Search for the cell housing the specified text and yield its [X, Y] center coordinate. 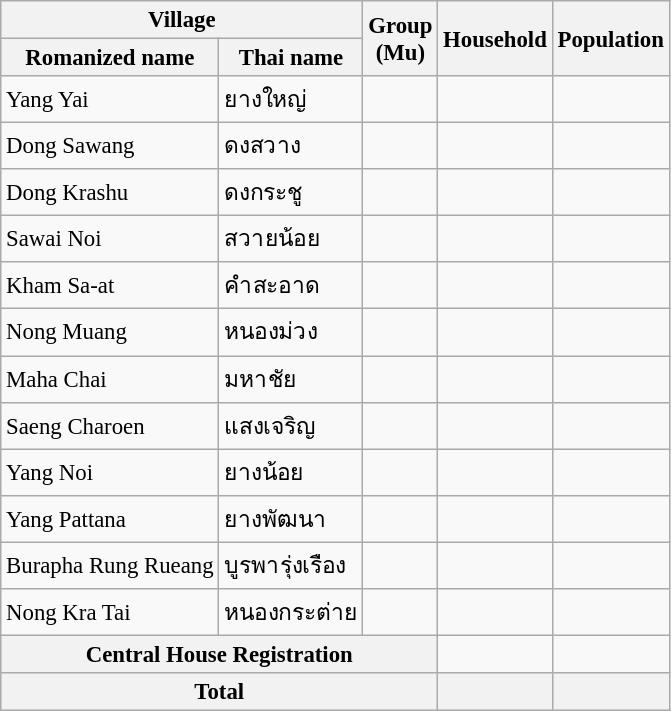
คำสะอาด [291, 286]
Yang Yai [110, 100]
ยางใหญ่ [291, 100]
ยางน้อย [291, 472]
ดงสวาง [291, 146]
แสงเจริญ [291, 426]
มหาชัย [291, 380]
Group(Mu) [400, 38]
สวายน้อย [291, 240]
ดงกระชู [291, 192]
Central House Registration [220, 654]
Thai name [291, 58]
หนองม่วง [291, 332]
Saeng Charoen [110, 426]
Population [610, 38]
Burapha Rung Rueang [110, 566]
Yang Pattana [110, 518]
Kham Sa-at [110, 286]
Nong Kra Tai [110, 612]
Maha Chai [110, 380]
Dong Sawang [110, 146]
บูรพารุ่งเรือง [291, 566]
หนองกระต่าย [291, 612]
Nong Muang [110, 332]
Household [495, 38]
Village [182, 20]
Sawai Noi [110, 240]
Romanized name [110, 58]
ยางพัฒนา [291, 518]
Yang Noi [110, 472]
Total [220, 692]
Dong Krashu [110, 192]
